Detect which cell encompasses the target text, then output its (x, y) center coordinate. 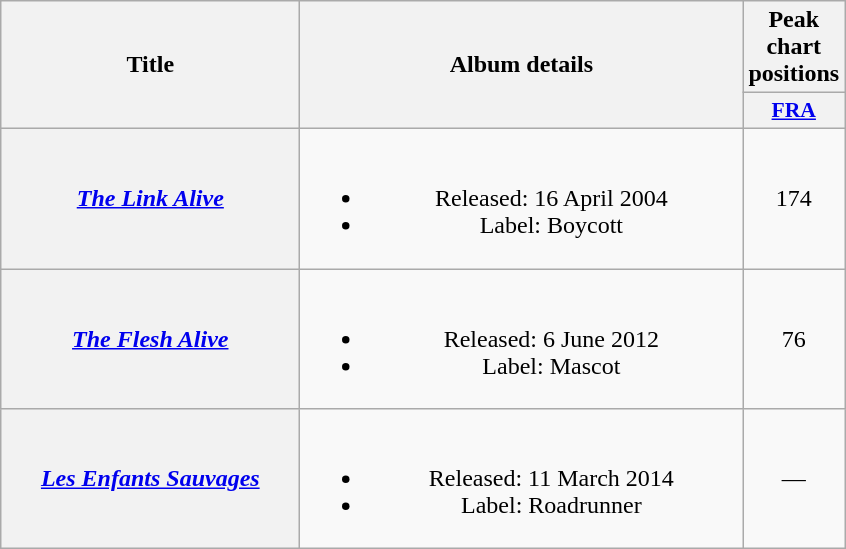
Released: 11 March 2014Label: Roadrunner (522, 479)
— (794, 479)
Peak chart positions (794, 47)
FRA (794, 111)
Album details (522, 65)
Released: 16 April 2004Label: Boycott (522, 198)
174 (794, 198)
Title (150, 65)
Released: 6 June 2012Label: Mascot (522, 338)
The Link Alive (150, 198)
76 (794, 338)
Les Enfants Sauvages (150, 479)
The Flesh Alive (150, 338)
